Return the [x, y] coordinate for the center point of the cell that contains the specified text.  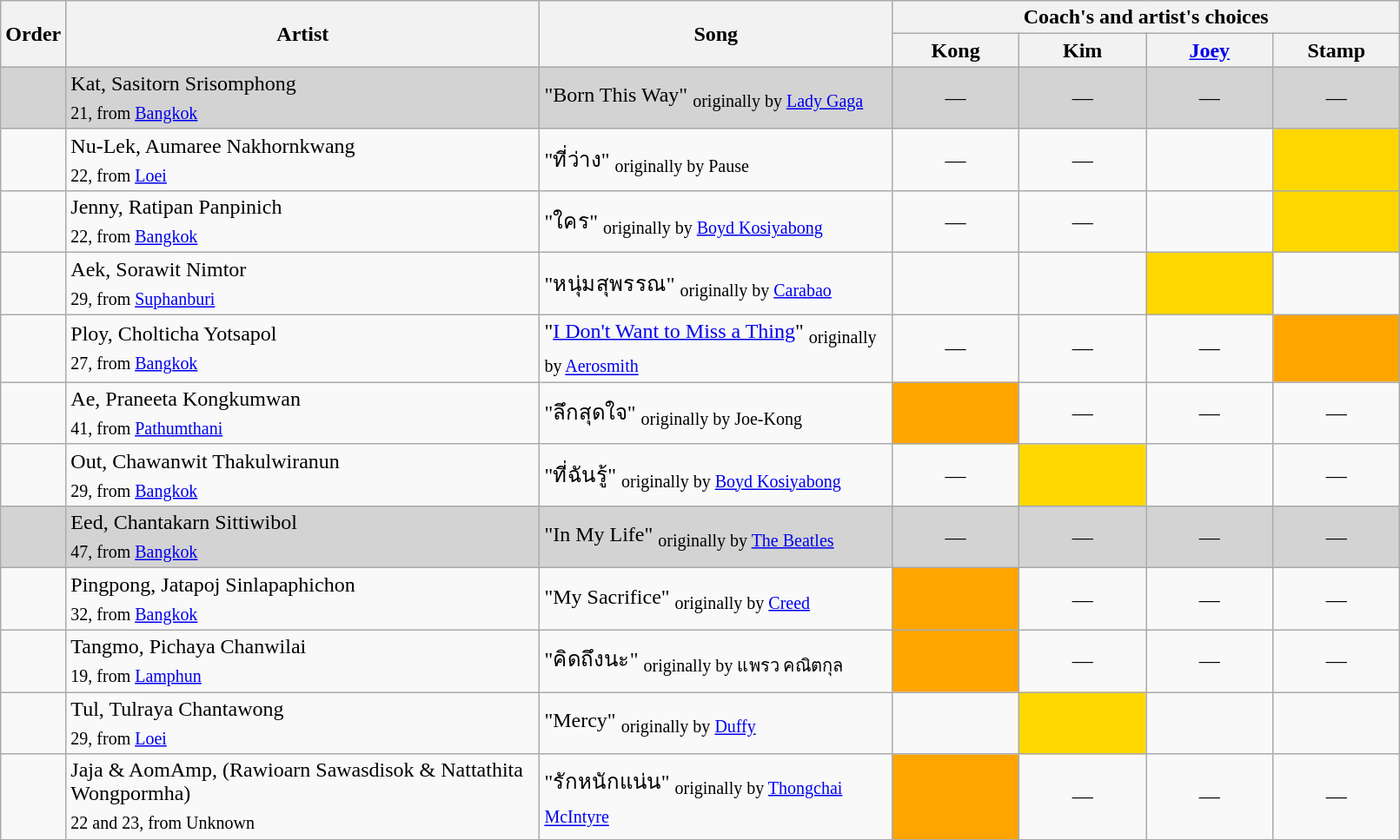
Coach's and artist's choices [1146, 17]
"ลึกสุดใจ" originally by Joe-Kong [716, 413]
Order [33, 34]
Ae, Praneeta Kongkumwan41, from Pathumthani [302, 413]
Jenny, Ratipan Panpinich22, from Bangkok [302, 222]
"Born This Way" originally by Lady Gaga [716, 97]
"ที่ว่าง" originally by Pause [716, 160]
Aek, Sorawit Nimtor29, from Suphanburi [302, 283]
Jaja & AomAmp, (Rawioarn Sawasdisok & Nattathita Wongpormha)22 and 23, from Unknown [302, 797]
"ที่ฉันรู้" originally by Boyd Kosiyabong [716, 474]
Stamp [1337, 50]
Kong [956, 50]
Song [716, 34]
Ploy, Cholticha Yotsapol27, from Bangkok [302, 348]
"In My Life" originally by The Beatles [716, 537]
Pingpong, Jatapoj Sinlapaphichon32, from Bangkok [302, 599]
Out, Chawanwit Thakulwiranun29, from Bangkok [302, 474]
Kat, Sasitorn Srisomphong21, from Bangkok [302, 97]
Tangmo, Pichaya Chanwilai19, from Lamphun [302, 660]
"Mercy" originally by Duffy [716, 723]
Tul, Tulraya Chantawong29, from Loei [302, 723]
"I Don't Want to Miss a Thing" originally by Aerosmith [716, 348]
"หนุ่มสุพรรณ" originally by Carabao [716, 283]
Joey [1210, 50]
"รักหนักแน่น" originally by Thongchai McIntyre [716, 797]
Nu-Lek, Aumaree Nakhornkwang22, from Loei [302, 160]
"คิดถึงนะ" originally by แพรว คณิตกุล [716, 660]
Kim [1083, 50]
Eed, Chantakarn Sittiwibol47, from Bangkok [302, 537]
"ใคร" originally by Boyd Kosiyabong [716, 222]
"My Sacrifice" originally by Creed [716, 599]
Artist [302, 34]
